For the text-containing cell, return its midpoint in [X, Y] coordinate format. 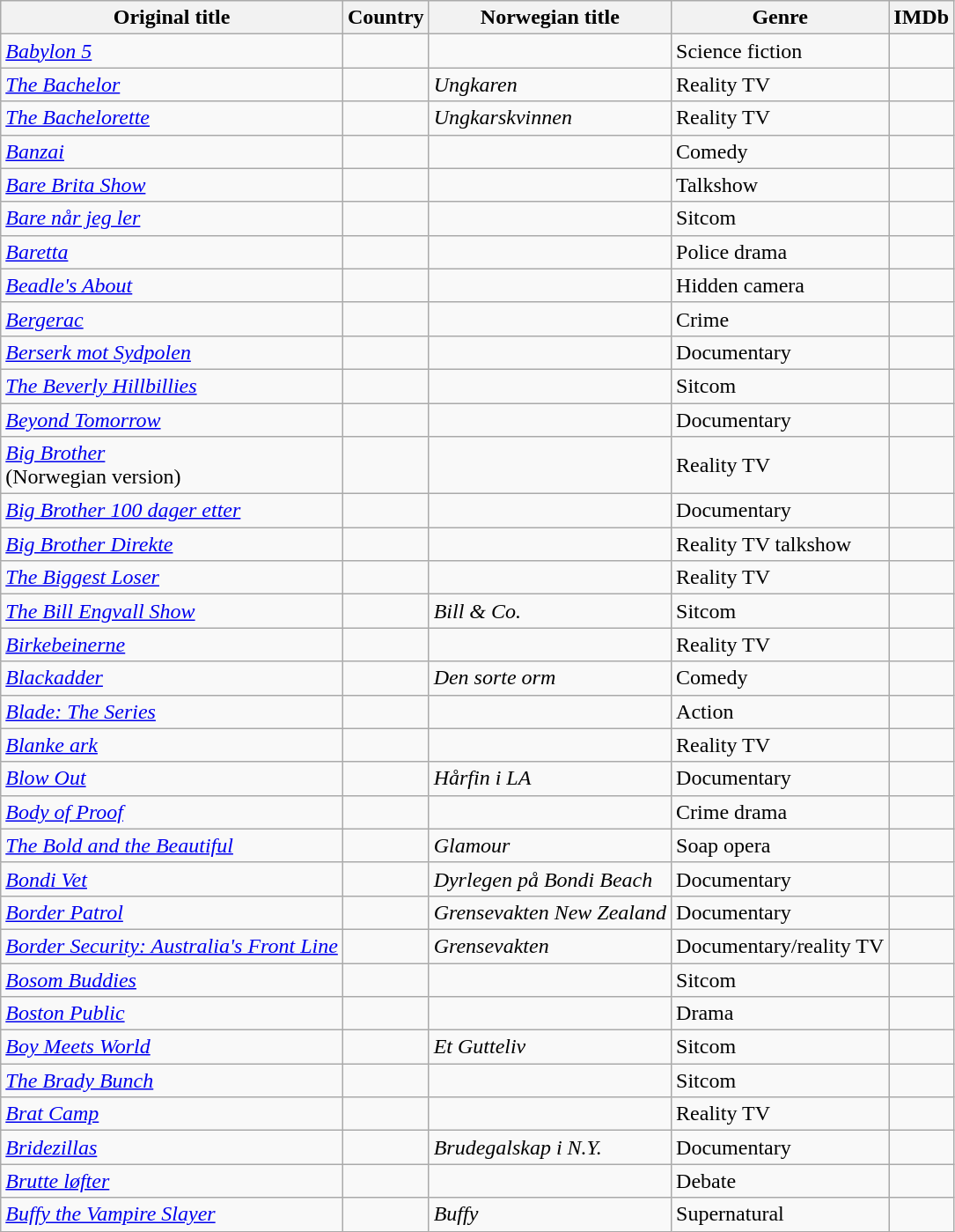
Ungkaren [549, 85]
Bosom Buddies [173, 980]
Big Brother 100 dager etter [173, 511]
The Biggest Loser [173, 578]
Drama [780, 1014]
Banzai [173, 151]
Beyond Tomorrow [173, 420]
Hårfin i LA [549, 778]
Grensevakten New Zealand [549, 912]
Talkshow [780, 185]
Body of Proof [173, 812]
Bridezillas [173, 1147]
Crime drama [780, 812]
The Bill Engvall Show [173, 611]
Big Brother Direkte [173, 544]
Beadle's About [173, 285]
Reality TV talkshow [780, 544]
Hidden camera [780, 285]
Blanke ark [173, 745]
Bare Brita Show [173, 185]
Supernatural [780, 1214]
Border Patrol [173, 912]
Documentary/reality TV [780, 946]
The Bachelorette [173, 118]
Blade: The Series [173, 712]
Ungkarskvinnen [549, 118]
Country [386, 18]
Babylon 5 [173, 51]
Buffy the Vampire Slayer [173, 1214]
The Bachelor [173, 85]
Brat Camp [173, 1114]
Police drama [780, 252]
Big Brother (Norwegian version) [173, 465]
Norwegian title [549, 18]
Blackadder [173, 678]
The Brady Bunch [173, 1081]
Soap opera [780, 845]
Berserk mot Sydpolen [173, 352]
Boy Meets World [173, 1047]
Original title [173, 18]
Et Gutteliv [549, 1047]
Dyrlegen på Bondi Beach [549, 879]
Grensevakten [549, 946]
Bare når jeg ler [173, 218]
IMDb [922, 18]
Den sorte orm [549, 678]
The Bold and the Beautiful [173, 845]
Birkebeinerne [173, 645]
Boston Public [173, 1014]
Brutte løfter [173, 1181]
The Beverly Hillbillies [173, 386]
Bondi Vet [173, 879]
Action [780, 712]
Bill & Co. [549, 611]
Brudegalskap i N.Y. [549, 1147]
Science fiction [780, 51]
Buffy [549, 1214]
Crime [780, 319]
Blow Out [173, 778]
Bergerac [173, 319]
Debate [780, 1181]
Baretta [173, 252]
Glamour [549, 845]
Border Security: Australia's Front Line [173, 946]
Genre [780, 18]
